Locate the cell with the specified text and output its (X, Y) center coordinate. 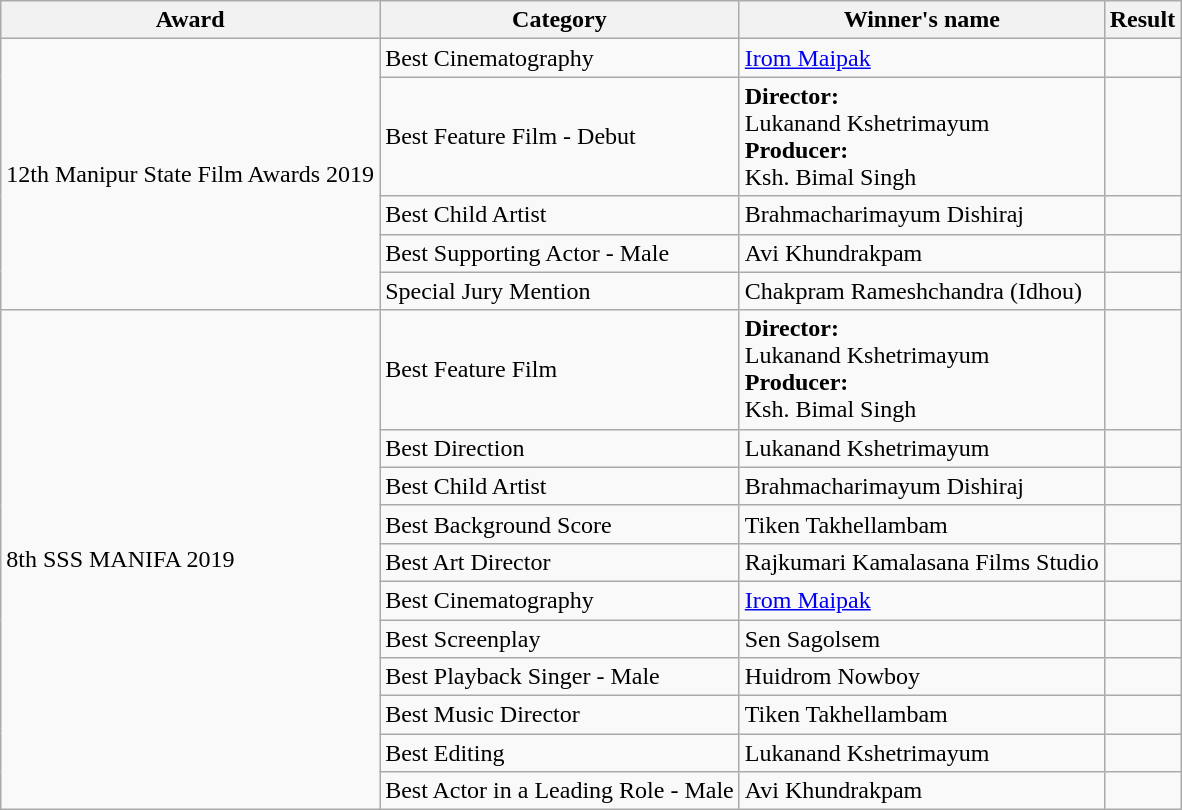
Best Playback Singer - Male (560, 677)
Best Feature Film (560, 370)
Result (1142, 20)
Best Feature Film - Debut (560, 136)
Award (190, 20)
Best Supporting Actor - Male (560, 253)
Category (560, 20)
Best Editing (560, 753)
Sen Sagolsem (922, 639)
Best Background Score (560, 524)
Rajkumari Kamalasana Films Studio (922, 562)
Best Music Director (560, 715)
12th Manipur State Film Awards 2019 (190, 174)
Winner's name (922, 20)
Chakpram Rameshchandra (Idhou) (922, 291)
Best Art Director (560, 562)
Best Direction (560, 448)
Special Jury Mention (560, 291)
Best Actor in a Leading Role - Male (560, 791)
Huidrom Nowboy (922, 677)
Best Screenplay (560, 639)
8th SSS MANIFA 2019 (190, 560)
